Provide the (X, Y) coordinate of the cell's center where the given text is located.  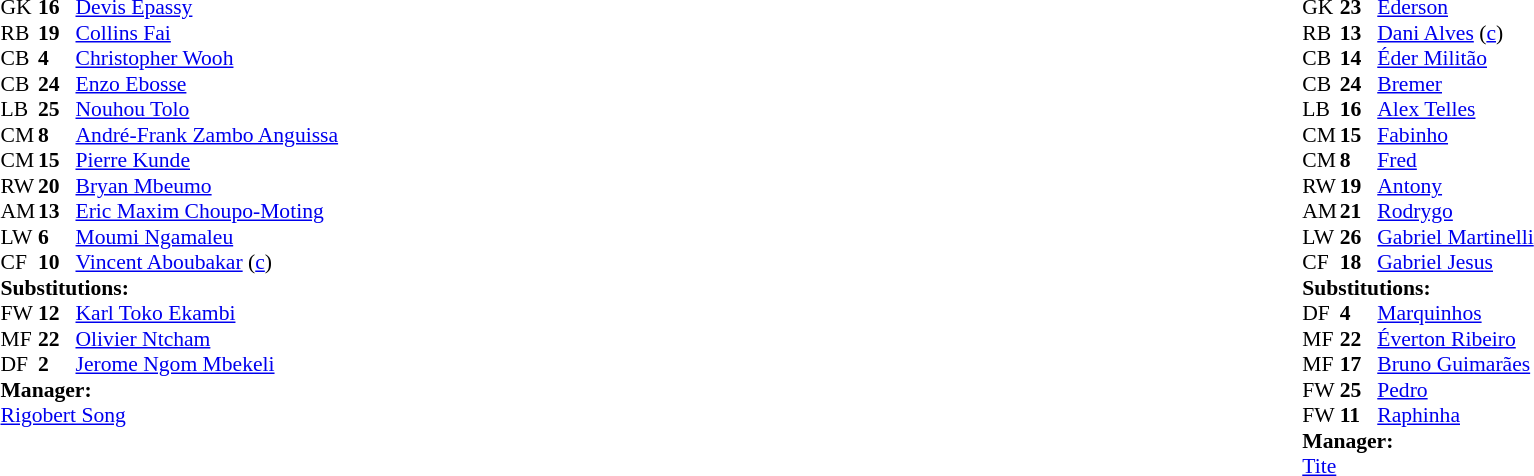
Gabriel Martinelli (1455, 237)
16 (1359, 109)
10 (57, 263)
Eric Maxim Choupo-Moting (208, 211)
Bryan Mbeumo (208, 186)
Pierre Kunde (208, 161)
2 (57, 365)
20 (57, 186)
21 (1359, 211)
Gabriel Jesus (1455, 263)
Rodrygo (1455, 211)
Moumi Ngamaleu (208, 237)
Fred (1455, 161)
Olivier Ntcham (208, 339)
Jerome Ngom Mbekeli (208, 365)
Rigobert Song (169, 415)
Christopher Wooh (208, 59)
Enzo Ebosse (208, 84)
Pedro (1455, 390)
Dani Alves (c) (1455, 33)
11 (1359, 415)
Fabinho (1455, 135)
Marquinhos (1455, 313)
26 (1359, 237)
Alex Telles (1455, 109)
Collins Fai (208, 33)
6 (57, 237)
Bremer (1455, 84)
14 (1359, 59)
Bruno Guimarães (1455, 365)
Éverton Ribeiro (1455, 339)
Vincent Aboubakar (c) (208, 263)
12 (57, 313)
Antony (1455, 186)
Nouhou Tolo (208, 109)
André-Frank Zambo Anguissa (208, 135)
17 (1359, 365)
18 (1359, 263)
Karl Toko Ekambi (208, 313)
Éder Militão (1455, 59)
Raphinha (1455, 415)
